Search for the cell housing the specified text and yield its [x, y] center coordinate. 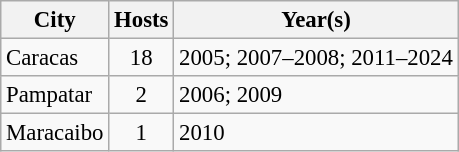
18 [142, 58]
Caracas [55, 58]
Maracaibo [55, 133]
2010 [316, 133]
2 [142, 95]
2005; 2007–2008; 2011–2024 [316, 58]
2006; 2009 [316, 95]
Pampatar [55, 95]
Hosts [142, 20]
City [55, 20]
1 [142, 133]
Year(s) [316, 20]
